For the text-containing cell, return its midpoint in (x, y) coordinate format. 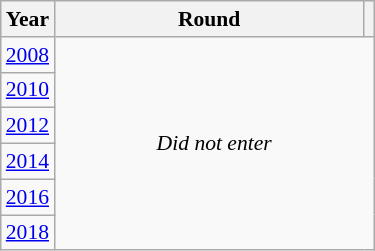
Year (28, 19)
2016 (28, 197)
Round (209, 19)
2012 (28, 126)
Did not enter (214, 144)
2010 (28, 90)
2014 (28, 162)
2008 (28, 55)
2018 (28, 233)
